Return [x, y] of the center of cell containing provided text 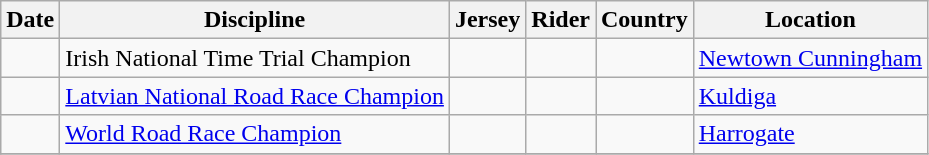
Harrogate [810, 134]
World Road Race Champion [255, 134]
Location [810, 20]
Country [645, 20]
Kuldiga [810, 96]
Newtown Cunningham [810, 58]
Discipline [255, 20]
Jersey [487, 20]
Rider [561, 20]
Irish National Time Trial Champion [255, 58]
Latvian National Road Race Champion [255, 96]
Date [30, 20]
